Output the (X, Y) coordinate of the center of the cell containing the given text.  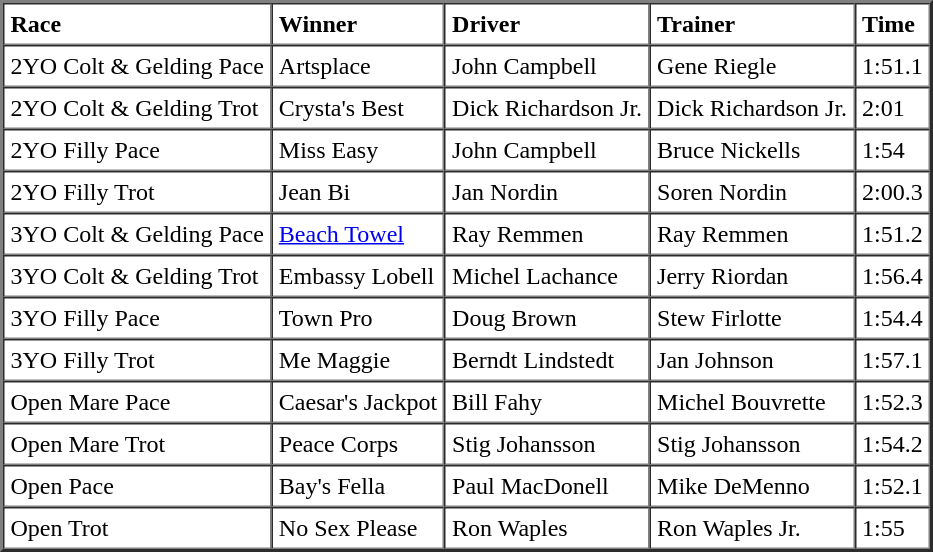
Jan Johnson (752, 360)
Caesar's Jackpot (358, 402)
Ron Waples (548, 528)
Open Trot (137, 528)
Michel Lachance (548, 276)
Miss Easy (358, 150)
Artsplace (358, 66)
Bruce Nickells (752, 150)
2YO Filly Pace (137, 150)
Soren Nordin (752, 192)
Bay's Fella (358, 486)
3YO Filly Trot (137, 360)
Bill Fahy (548, 402)
Driver (548, 24)
Jean Bi (358, 192)
Peace Corps (358, 444)
1:56.4 (893, 276)
Winner (358, 24)
Embassy Lobell (358, 276)
1:54.4 (893, 318)
1:52.3 (893, 402)
1:54.2 (893, 444)
Mike DeMenno (752, 486)
Doug Brown (548, 318)
2YO Colt & Gelding Trot (137, 108)
2YO Filly Trot (137, 192)
2:00.3 (893, 192)
No Sex Please (358, 528)
Town Pro (358, 318)
3YO Filly Pace (137, 318)
Me Maggie (358, 360)
Open Mare Pace (137, 402)
Stew Firlotte (752, 318)
Paul MacDonell (548, 486)
1:51.1 (893, 66)
1:54 (893, 150)
1:57.1 (893, 360)
Michel Bouvrette (752, 402)
3YO Colt & Gelding Trot (137, 276)
Race (137, 24)
1:55 (893, 528)
Open Mare Trot (137, 444)
2:01 (893, 108)
Open Pace (137, 486)
Ron Waples Jr. (752, 528)
1:51.2 (893, 234)
2YO Colt & Gelding Pace (137, 66)
Time (893, 24)
1:52.1 (893, 486)
Berndt Lindstedt (548, 360)
3YO Colt & Gelding Pace (137, 234)
Beach Towel (358, 234)
Jan Nordin (548, 192)
Gene Riegle (752, 66)
Trainer (752, 24)
Crysta's Best (358, 108)
Jerry Riordan (752, 276)
